Pinpoint the cell where the given text exists, returning its (X, Y) midpoint coordinate. 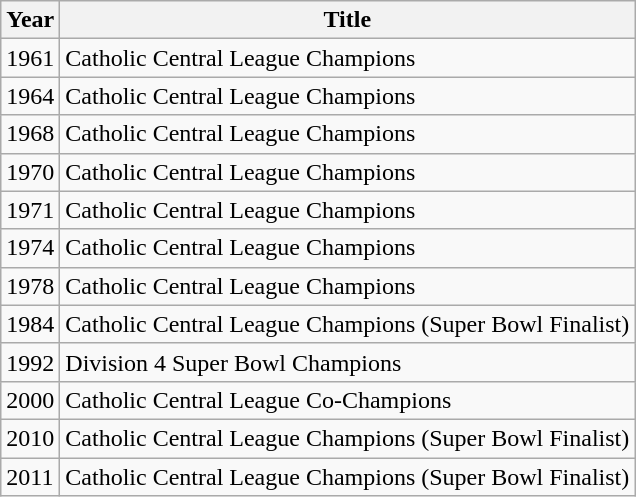
Division 4 Super Bowl Champions (348, 362)
2000 (30, 400)
1970 (30, 172)
1984 (30, 324)
1971 (30, 210)
1968 (30, 134)
1961 (30, 58)
Year (30, 20)
Catholic Central League Co-Champions (348, 400)
1978 (30, 286)
Title (348, 20)
1974 (30, 248)
2010 (30, 438)
2011 (30, 477)
1992 (30, 362)
1964 (30, 96)
